Extract the [X, Y] coordinate from the center of the cell holding the provided text.  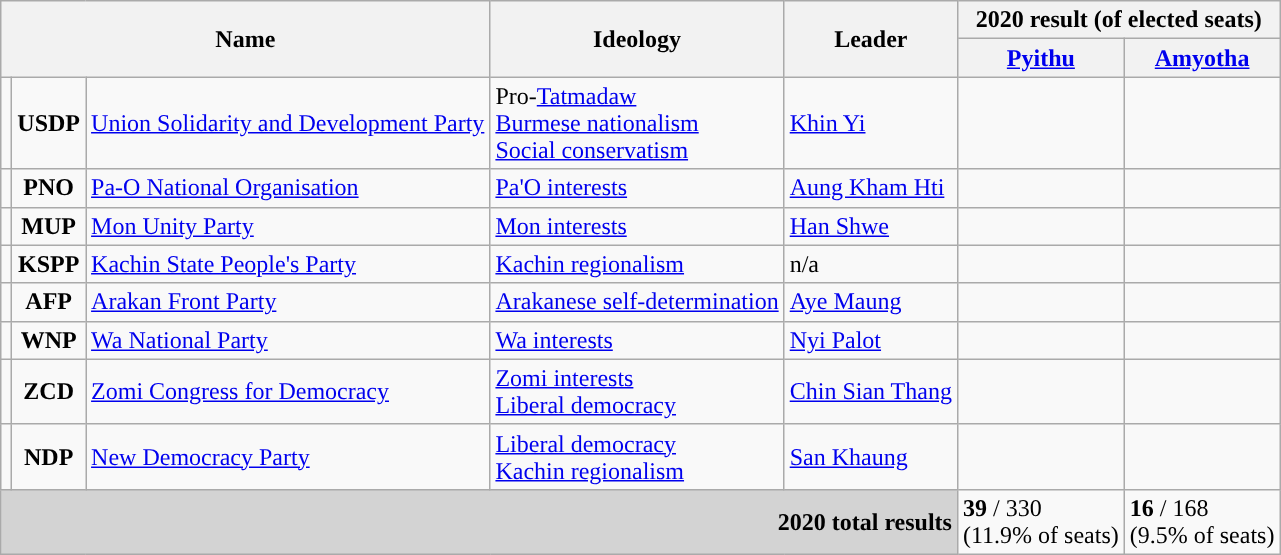
KSPP [49, 264]
Ideology [637, 39]
Aye Maung [870, 302]
Arakan Front Party [288, 302]
Pa'O interests [637, 188]
Pa-O National Organisation [288, 188]
WNP [49, 340]
Wa interests [637, 340]
2020 total results [480, 522]
Zomi interestsLiberal democracy [637, 392]
USDP [49, 123]
Chin Sian Thang [870, 392]
Aung Kham Hti [870, 188]
ZCD [49, 392]
Kachin regionalism [637, 264]
Wa National Party [288, 340]
39 / 330(11.9% of seats) [1040, 522]
2020 result (of elected seats) [1118, 20]
n/a [870, 264]
Han Shwe [870, 226]
Pro-TatmadawBurmese nationalismSocial conservatism [637, 123]
Name [246, 39]
Mon interests [637, 226]
Liberal democracyKachin regionalism [637, 456]
AFP [49, 302]
San Khaung [870, 456]
Arakanese self-determination [637, 302]
Nyi Palot [870, 340]
Union Solidarity and Development Party [288, 123]
Khin Yi [870, 123]
Leader [870, 39]
Pyithu [1040, 58]
16 / 168(9.5% of seats) [1202, 522]
Zomi Congress for Democracy [288, 392]
PNO [49, 188]
New Democracy Party [288, 456]
Mon Unity Party [288, 226]
Kachin State People's Party [288, 264]
NDP [49, 456]
Amyotha [1202, 58]
MUP [49, 226]
